Capture the cell that displays the provided text and extract its [X, Y] central coordinate. 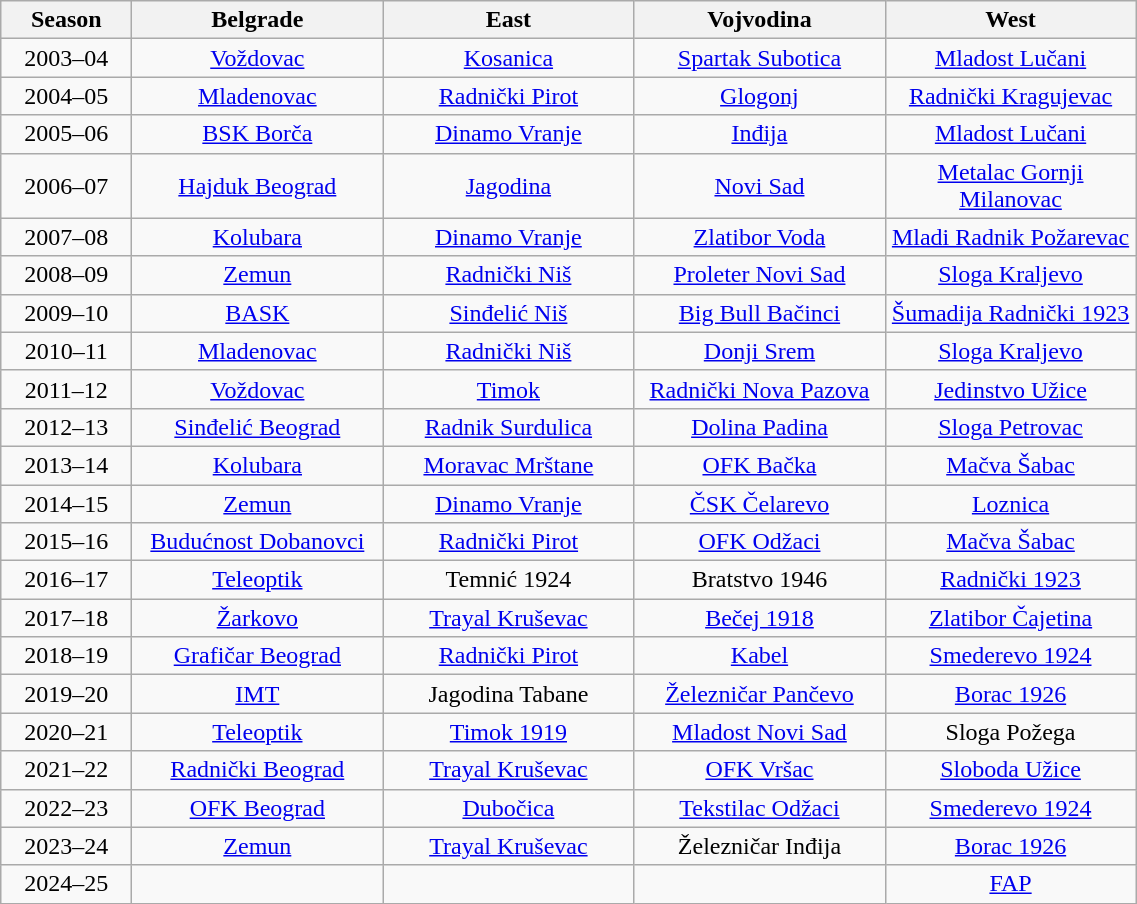
Dubočica [508, 808]
Season [66, 20]
Sloga Petrovac [1010, 427]
2017–18 [66, 618]
Donji Srem [760, 351]
Hajduk Beograd [258, 186]
Sloboda Užice [1010, 770]
2022–23 [66, 808]
Jagodina [508, 186]
Timok [508, 389]
2019–20 [66, 694]
Belgrade [258, 20]
Big Bull Bačinci [760, 313]
BSK Borča [258, 134]
Loznica [1010, 503]
Grafičar Beograd [258, 656]
OFK Odžaci [760, 542]
2006–07 [66, 186]
2010–11 [66, 351]
Sinđelić Beograd [258, 427]
Metalac Gornji Milanovac [1010, 186]
2014–15 [66, 503]
2011–12 [66, 389]
Radnički 1923 [1010, 580]
Zlatibor Čajetina [1010, 618]
Timok 1919 [508, 732]
2015–16 [66, 542]
Budućnost Dobanovci [258, 542]
Sloga Požega [1010, 732]
Radnički Kragujevac [1010, 96]
IMT [258, 694]
Inđija [760, 134]
FAP [1010, 884]
2021–22 [66, 770]
OFK Beograd [258, 808]
OFK Bačka [760, 465]
Temnić 1924 [508, 580]
BASK [258, 313]
OFK Vršac [760, 770]
Radnički Nova Pazova [760, 389]
2023–24 [66, 846]
2013–14 [66, 465]
Sinđelić Niš [508, 313]
Kabel [760, 656]
Žarkovo [258, 618]
2016–17 [66, 580]
West [1010, 20]
Bratstvo 1946 [760, 580]
Moravac Mrštane [508, 465]
Mladost Novi Sad [760, 732]
Vojvodina [760, 20]
Tekstilac Odžaci [760, 808]
Šumadija Radnički 1923 [1010, 313]
2008–09 [66, 275]
Železničar Inđija [760, 846]
2012–13 [66, 427]
Spartak Subotica [760, 58]
2009–10 [66, 313]
Radnički Beograd [258, 770]
2004–05 [66, 96]
2024–25 [66, 884]
Kosanica [508, 58]
2003–04 [66, 58]
Zlatibor Voda [760, 237]
Jagodina Tabane [508, 694]
Proleter Novi Sad [760, 275]
Glogonj [760, 96]
Novi Sad [760, 186]
ČSK Čelarevo [760, 503]
2005–06 [66, 134]
Železničar Pančevo [760, 694]
2018–19 [66, 656]
Bečej 1918 [760, 618]
Radnik Surdulica [508, 427]
2020–21 [66, 732]
Jedinstvo Užice [1010, 389]
Dolina Padina [760, 427]
Mladi Radnik Požarevac [1010, 237]
East [508, 20]
2007–08 [66, 237]
